Provide the (x, y) coordinate of the cell's center where the given text is located.  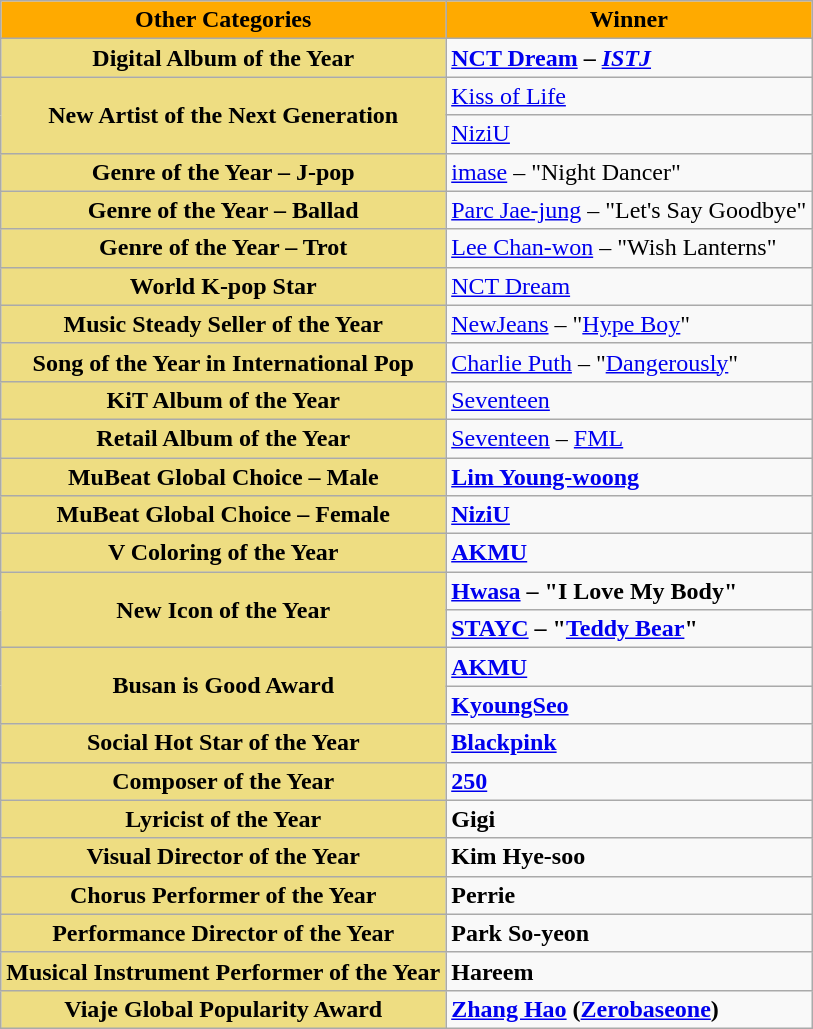
Hwasa – "I Love My Body" (629, 591)
NCT Dream – ISTJ (629, 58)
Performance Director of the Year (224, 933)
Seventeen (629, 400)
Winner (629, 20)
Genre of the Year – Trot (224, 248)
Composer of the Year (224, 781)
Other Categories (224, 20)
New Icon of the Year (224, 610)
Chorus Performer of the Year (224, 895)
NewJeans – "Hype Boy" (629, 324)
Retail Album of the Year (224, 438)
Kim Hye-soo (629, 857)
Hareem (629, 971)
Lim Young-woong (629, 477)
Blackpink (629, 743)
Social Hot Star of the Year (224, 743)
Kiss of Life (629, 96)
STAYC – "Teddy Bear" (629, 629)
New Artist of the Next Generation (224, 115)
Parc Jae-jung – "Let's Say Goodbye" (629, 210)
KyoungSeo (629, 705)
MuBeat Global Choice – Female (224, 515)
Busan is Good Award (224, 686)
Genre of the Year – J-pop (224, 172)
Zhang Hao (Zerobaseone) (629, 1009)
Musical Instrument Performer of the Year (224, 971)
Viaje Global Popularity Award (224, 1009)
Gigi (629, 819)
Genre of the Year – Ballad (224, 210)
Visual Director of the Year (224, 857)
Perrie (629, 895)
NCT Dream (629, 286)
Park So-yeon (629, 933)
Lyricist of the Year (224, 819)
Digital Album of the Year (224, 58)
KiT Album of the Year (224, 400)
Seventeen – FML (629, 438)
Charlie Puth – "Dangerously" (629, 362)
250 (629, 781)
MuBeat Global Choice – Male (224, 477)
Lee Chan-won – "Wish Lanterns" (629, 248)
V Coloring of the Year (224, 553)
World K-pop Star (224, 286)
Music Steady Seller of the Year (224, 324)
Song of the Year in International Pop (224, 362)
imase – "Night Dancer" (629, 172)
